Scan for the cell matching the given text and deliver its (x, y) coordinate at center. 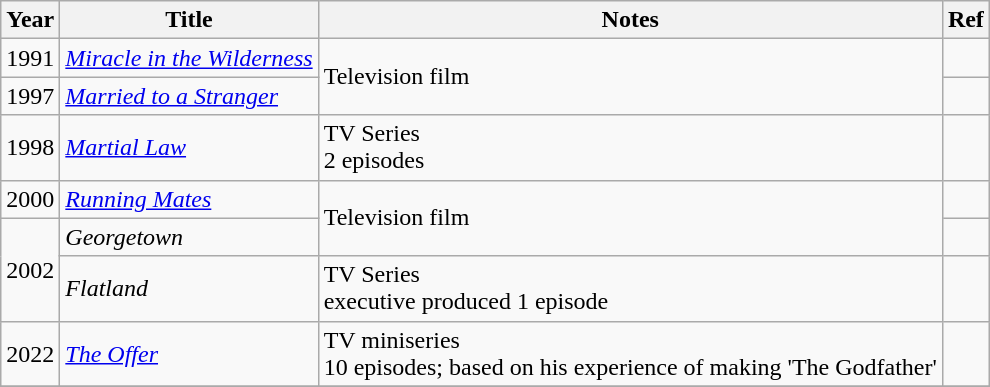
Married to a Stranger (189, 96)
1997 (30, 96)
TV miniseries10 episodes; based on his experience of making 'The Godfather' (630, 354)
Martial Law (189, 148)
1998 (30, 148)
2002 (30, 270)
Georgetown (189, 237)
Running Mates (189, 199)
2000 (30, 199)
2022 (30, 354)
TV Seriesexecutive produced 1 episode (630, 288)
Miracle in the Wilderness (189, 58)
Notes (630, 20)
1991 (30, 58)
Year (30, 20)
TV Series2 episodes (630, 148)
Flatland (189, 288)
Ref (966, 20)
Title (189, 20)
The Offer (189, 354)
